Find where the given text appears and provide that cell's center as [X, Y] coordinate. 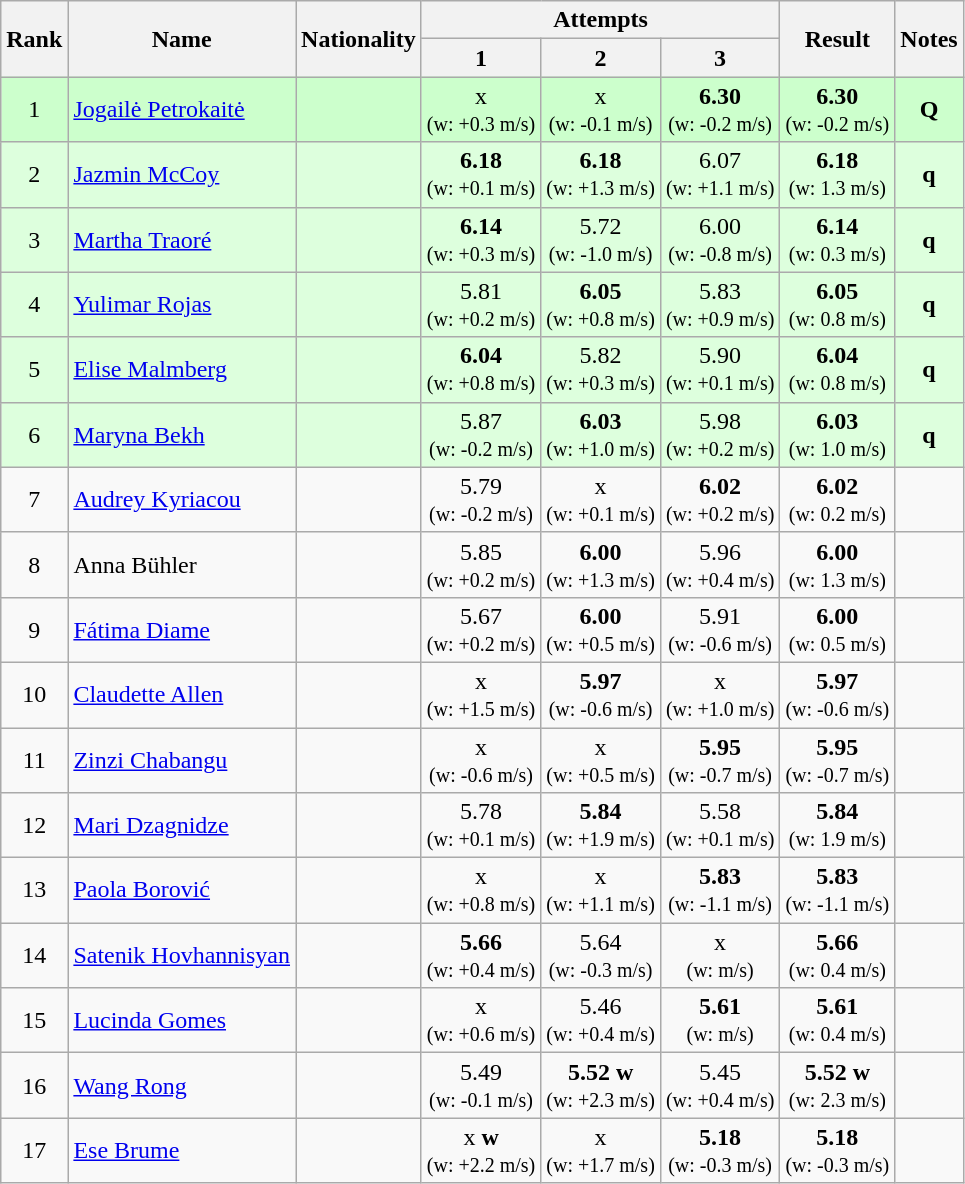
Zinzi Chabangu [182, 760]
x (w: +0.1 m/s) [601, 500]
Anna Bühler [182, 564]
5.66(w: 0.4 m/s) [838, 956]
x (w: +0.6 m/s) [481, 1020]
5.61(w: 0.4 m/s) [838, 1020]
17 [34, 1150]
x (w: -0.1 m/s) [601, 110]
5.72 (w: -1.0 m/s) [601, 240]
5.98 (w: +0.2 m/s) [720, 434]
5.90 (w: +0.1 m/s) [720, 370]
x (w: +0.8 m/s) [481, 890]
6.07 (w: +1.1 m/s) [720, 174]
5.64 (w: -0.3 m/s) [601, 956]
x (w: m/s) [720, 956]
5.95(w: -0.7 m/s) [838, 760]
Fátima Diame [182, 630]
6.18(w: 1.3 m/s) [838, 174]
6.05(w: 0.8 m/s) [838, 304]
6.14(w: 0.3 m/s) [838, 240]
5.87 (w: -0.2 m/s) [481, 434]
Jogailė Petrokaitė [182, 110]
Rank [34, 39]
6.30 (w: -0.2 m/s) [720, 110]
Maryna Bekh [182, 434]
6.02(w: 0.2 m/s) [838, 500]
5.61 (w: m/s) [720, 1020]
5.97(w: -0.6 m/s) [838, 694]
5.83 (w: +0.9 m/s) [720, 304]
Notes [929, 39]
5.79 (w: -0.2 m/s) [481, 500]
Martha Traoré [182, 240]
5.49 (w: -0.1 m/s) [481, 1086]
x (w: +1.5 m/s) [481, 694]
13 [34, 890]
6.00 (w: +1.3 m/s) [601, 564]
15 [34, 1020]
x (w: +1.1 m/s) [601, 890]
5.97 (w: -0.6 m/s) [601, 694]
5.58 (w: +0.1 m/s) [720, 826]
5.18 (w: -0.3 m/s) [720, 1150]
6.18 (w: +0.1 m/s) [481, 174]
5.83(w: -1.1 m/s) [838, 890]
6.04(w: 0.8 m/s) [838, 370]
6.03(w: 1.0 m/s) [838, 434]
6.00(w: 1.3 m/s) [838, 564]
Lucinda Gomes [182, 1020]
5.66 (w: +0.4 m/s) [481, 956]
8 [34, 564]
6.18 (w: +1.3 m/s) [601, 174]
6.00 (w: -0.8 m/s) [720, 240]
5.45 (w: +0.4 m/s) [720, 1086]
9 [34, 630]
5.67 (w: +0.2 m/s) [481, 630]
5.95 (w: -0.7 m/s) [720, 760]
Mari Dzagnidze [182, 826]
Elise Malmberg [182, 370]
12 [34, 826]
Nationality [359, 39]
5.81 (w: +0.2 m/s) [481, 304]
6.04 (w: +0.8 m/s) [481, 370]
5.96 (w: +0.4 m/s) [720, 564]
Paola Borović [182, 890]
6.14 (w: +0.3 m/s) [481, 240]
6.02 (w: +0.2 m/s) [720, 500]
5 [34, 370]
5.18(w: -0.3 m/s) [838, 1150]
Claudette Allen [182, 694]
6.00 (w: +0.5 m/s) [601, 630]
x (w: -0.6 m/s) [481, 760]
Attempts [600, 20]
x w (w: +2.2 m/s) [481, 1150]
4 [34, 304]
x (w: +0.5 m/s) [601, 760]
x (w: +0.3 m/s) [481, 110]
6.30(w: -0.2 m/s) [838, 110]
x (w: +1.7 m/s) [601, 1150]
Name [182, 39]
Jazmin McCoy [182, 174]
5.84 (w: +1.9 m/s) [601, 826]
6 [34, 434]
7 [34, 500]
14 [34, 956]
5.52 w (w: +2.3 m/s) [601, 1086]
x (w: +1.0 m/s) [720, 694]
5.46 (w: +0.4 m/s) [601, 1020]
5.82 (w: +0.3 m/s) [601, 370]
6.00(w: 0.5 m/s) [838, 630]
5.84(w: 1.9 m/s) [838, 826]
16 [34, 1086]
6.05 (w: +0.8 m/s) [601, 304]
10 [34, 694]
6.03 (w: +1.0 m/s) [601, 434]
Q [929, 110]
Audrey Kyriacou [182, 500]
5.85 (w: +0.2 m/s) [481, 564]
5.52 w(w: 2.3 m/s) [838, 1086]
Ese Brume [182, 1150]
Yulimar Rojas [182, 304]
5.78 (w: +0.1 m/s) [481, 826]
Satenik Hovhannisyan [182, 956]
5.83 (w: -1.1 m/s) [720, 890]
5.91 (w: -0.6 m/s) [720, 630]
11 [34, 760]
Result [838, 39]
Wang Rong [182, 1086]
